Determine the (x, y) coordinate at the center of the cell enclosing the given text.  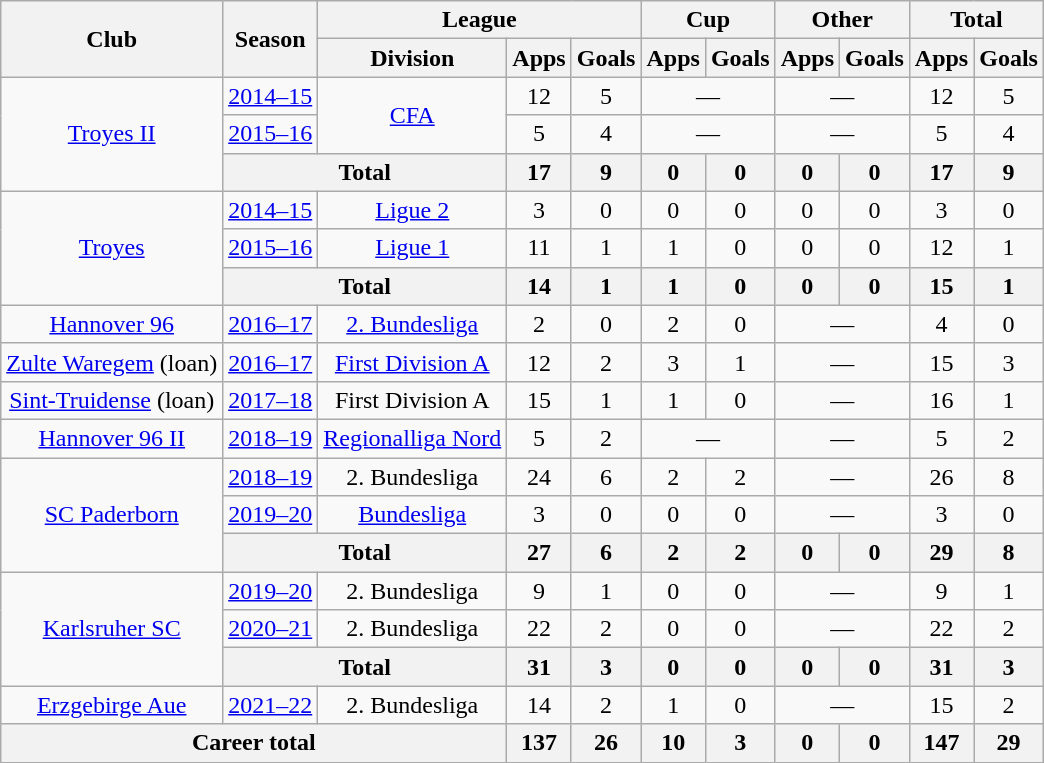
Other (842, 20)
24 (539, 477)
CFA (412, 115)
Bundesliga (412, 515)
10 (673, 743)
147 (941, 743)
2020–21 (270, 629)
Season (270, 39)
27 (539, 553)
League (480, 20)
Troyes (112, 248)
Division (412, 58)
2021–22 (270, 705)
Zulte Waregem (loan) (112, 362)
11 (539, 248)
Ligue 2 (412, 210)
Sint-Truidense (loan) (112, 400)
Hannover 96 II (112, 438)
Troyes II (112, 134)
Hannover 96 (112, 324)
2017–18 (270, 400)
Club (112, 39)
Cup (708, 20)
Erzgebirge Aue (112, 705)
137 (539, 743)
SC Paderborn (112, 515)
Regionalliga Nord (412, 438)
Ligue 1 (412, 248)
16 (941, 400)
Career total (254, 743)
Karlsruher SC (112, 629)
